Detect which cell encompasses the target text, then output its (x, y) center coordinate. 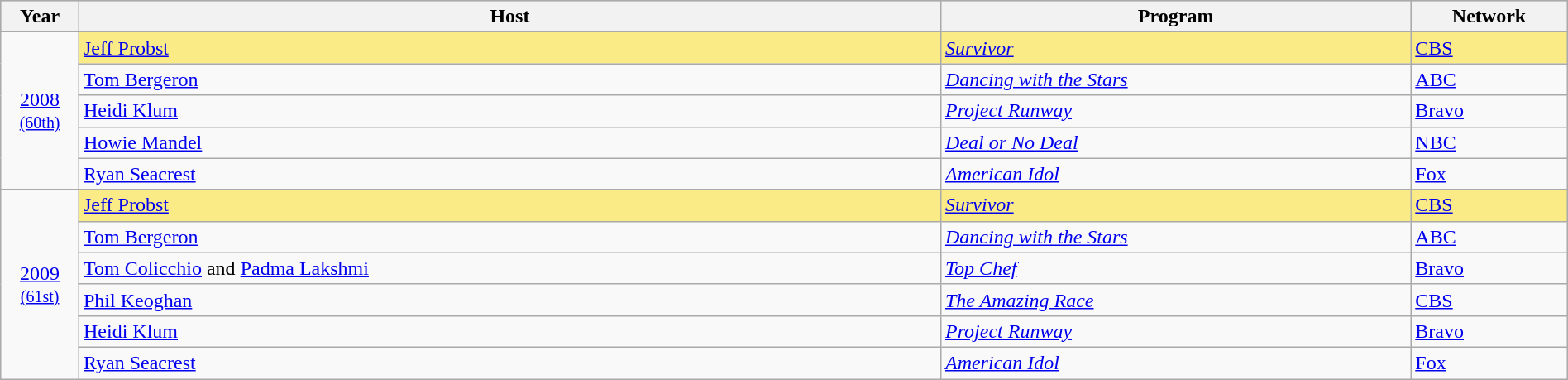
Deal or No Deal (1175, 142)
Network (1489, 17)
NBC (1489, 142)
The Amazing Race (1175, 300)
2009(61st) (40, 284)
Howie Mandel (509, 142)
Tom Colicchio and Padma Lakshmi (509, 268)
Year (40, 17)
Top Chef (1175, 268)
Program (1175, 17)
2008(60th) (40, 111)
Phil Keoghan (509, 300)
Host (509, 17)
